Find where the given text appears and provide that cell's center as [X, Y] coordinate. 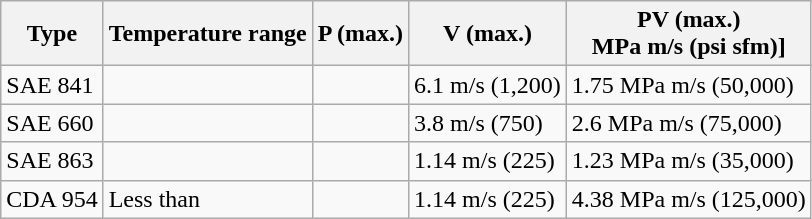
Less than [208, 199]
PV (max.) MPa m/s (psi sfm)] [688, 34]
SAE 863 [52, 161]
Temperature range [208, 34]
Type [52, 34]
1.23 MPa m/s (35,000) [688, 161]
3.8 m/s (750) [488, 123]
CDA 954 [52, 199]
4.38 MPa m/s (125,000) [688, 199]
V (max.) [488, 34]
1.75 MPa m/s (50,000) [688, 85]
SAE 841 [52, 85]
2.6 MPa m/s (75,000) [688, 123]
SAE 660 [52, 123]
P (max.) [360, 34]
6.1 m/s (1,200) [488, 85]
